From the cell containing the given text, extract its center point as (x, y) coordinate. 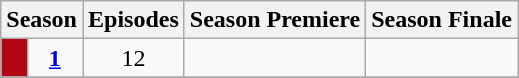
Season (42, 20)
12 (133, 58)
Season Finale (442, 20)
Season Premiere (274, 20)
1 (54, 58)
Episodes (133, 20)
